Identify which cell holds the provided text, then report its (X, Y) central coordinate. 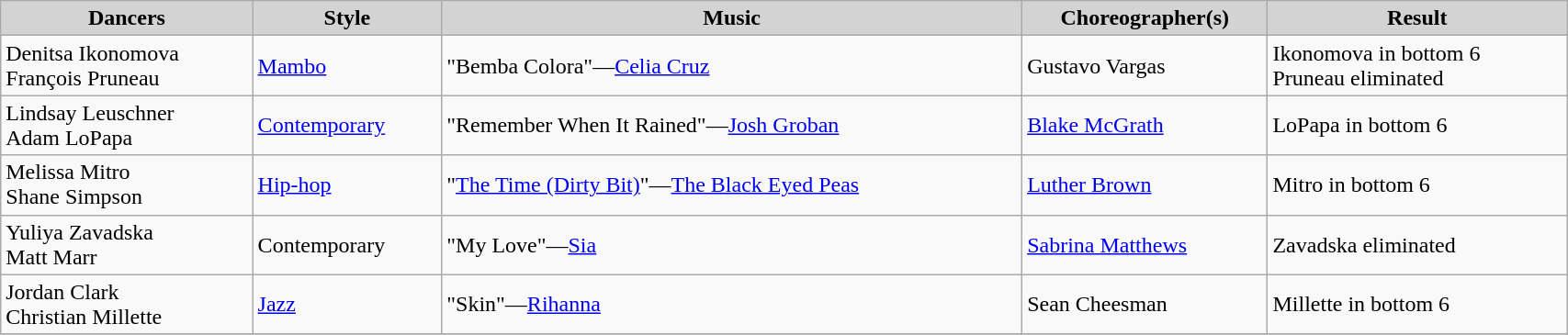
Yuliya ZavadskaMatt Marr (127, 244)
"Bemba Colora"—Celia Cruz (732, 66)
Blake McGrath (1145, 125)
Ikonomova in bottom 6Pruneau eliminated (1417, 66)
Music (732, 18)
Sean Cheesman (1145, 305)
Mambo (347, 66)
Gustavo Vargas (1145, 66)
Sabrina Matthews (1145, 244)
Result (1417, 18)
Dancers (127, 18)
Luther Brown (1145, 185)
Jordan ClarkChristian Millette (127, 305)
"Remember When It Rained"—Josh Groban (732, 125)
Choreographer(s) (1145, 18)
"My Love"—Sia (732, 244)
Lindsay LeuschnerAdam LoPapa (127, 125)
Denitsa IkonomovaFrançois Pruneau (127, 66)
Melissa MitroShane Simpson (127, 185)
Mitro in bottom 6 (1417, 185)
LoPapa in bottom 6 (1417, 125)
Hip-hop (347, 185)
Millette in bottom 6 (1417, 305)
Jazz (347, 305)
Zavadska eliminated (1417, 244)
"The Time (Dirty Bit)"—The Black Eyed Peas (732, 185)
"Skin"—Rihanna (732, 305)
Style (347, 18)
